Return [X, Y] of the center of cell containing provided text 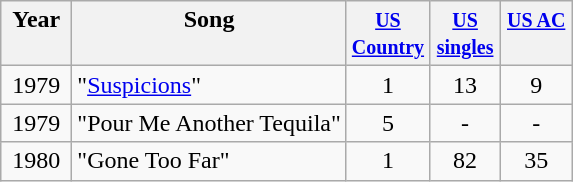
82 [466, 161]
Year [36, 34]
"Pour Me Another Tequila" [209, 123]
US Country [388, 34]
Song [209, 34]
"Gone Too Far" [209, 161]
"Suspicions" [209, 85]
US singles [466, 34]
9 [536, 85]
5 [388, 123]
35 [536, 161]
13 [466, 85]
1980 [36, 161]
US AC [536, 34]
